Capture the cell that displays the provided text and extract its [X, Y] central coordinate. 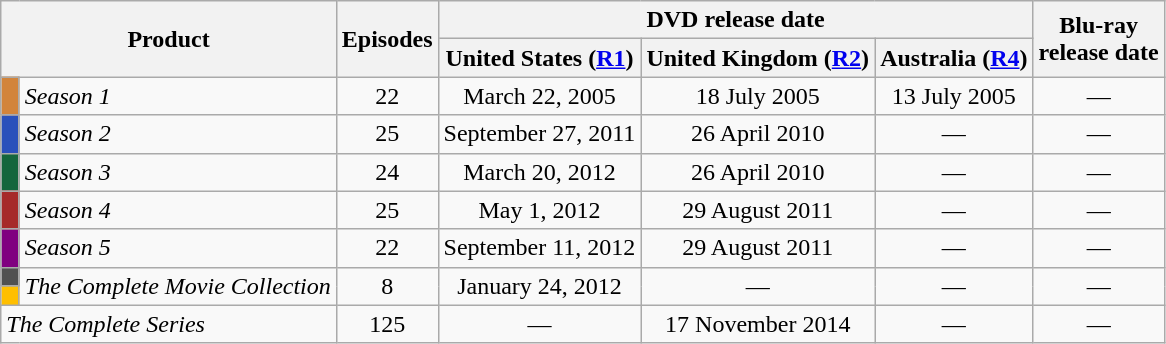
May 1, 2012 [540, 210]
March 22, 2005 [540, 96]
March 20, 2012 [540, 172]
Season 4 [178, 210]
Australia (R4) [954, 58]
January 24, 2012 [540, 286]
18 July 2005 [758, 96]
Season 5 [178, 248]
125 [387, 324]
Episodes [387, 39]
Blu-rayrelease date [1098, 39]
September 11, 2012 [540, 248]
24 [387, 172]
Season 3 [178, 172]
September 27, 2011 [540, 134]
17 November 2014 [758, 324]
Season 2 [178, 134]
13 July 2005 [954, 96]
Season 1 [178, 96]
The Complete Series [169, 324]
Product [169, 39]
United States (R1) [540, 58]
8 [387, 286]
DVD release date [736, 20]
United Kingdom (R2) [758, 58]
The Complete Movie Collection [178, 286]
